Determine the [X, Y] coordinate at the center of the cell enclosing the given text.  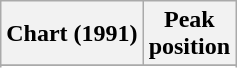
Peakposition [189, 34]
Chart (1991) [72, 34]
